Extract the (X, Y) coordinate from the center of the cell holding the provided text.  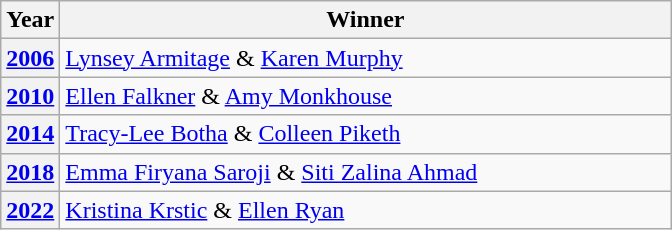
Ellen Falkner & Amy Monkhouse (366, 96)
Kristina Krstic & Ellen Ryan (366, 210)
2006 (30, 58)
Winner (366, 20)
2018 (30, 172)
Tracy-Lee Botha & Colleen Piketh (366, 134)
2010 (30, 96)
2022 (30, 210)
2014 (30, 134)
Year (30, 20)
Lynsey Armitage & Karen Murphy (366, 58)
Emma Firyana Saroji & Siti Zalina Ahmad (366, 172)
